For the text-containing cell, return its midpoint in (X, Y) coordinate format. 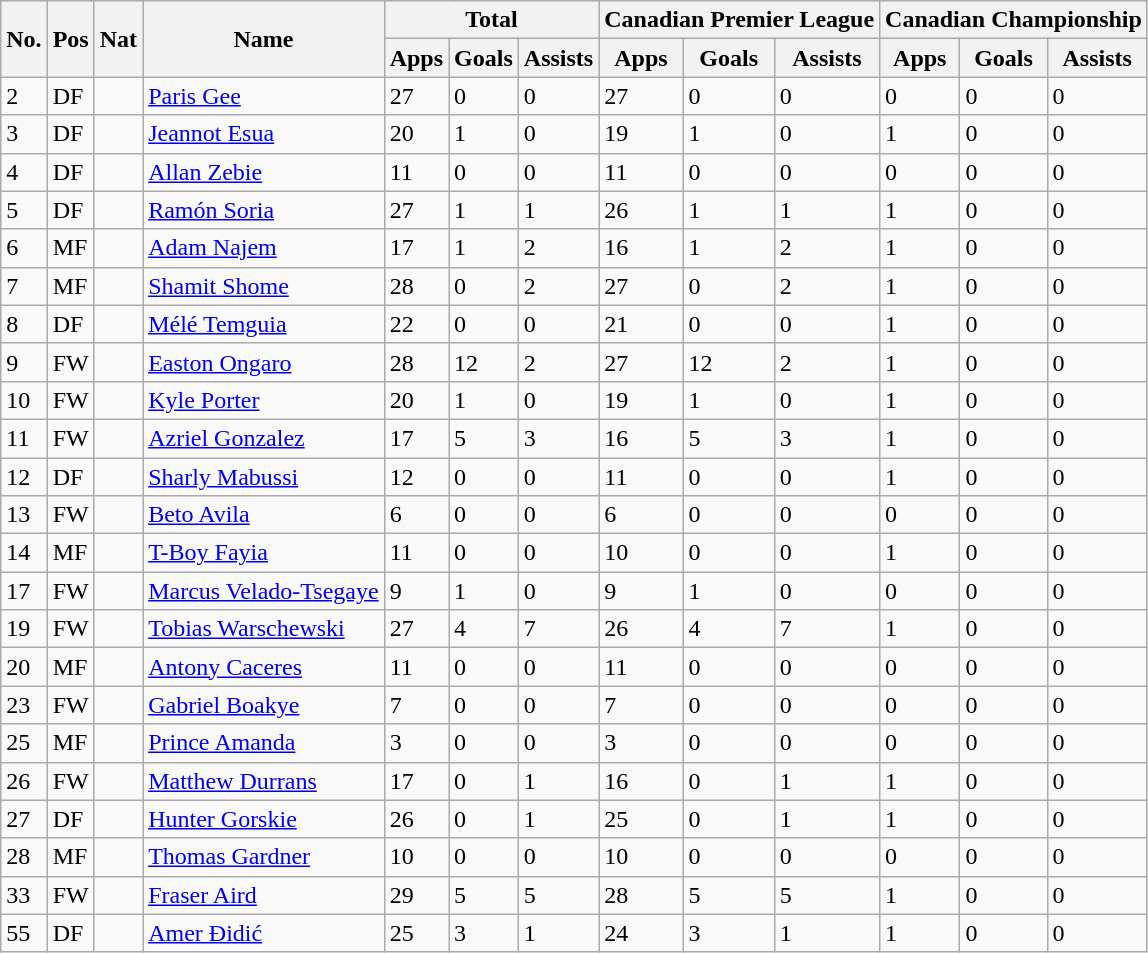
Thomas Gardner (264, 857)
Azriel Gonzalez (264, 438)
14 (24, 553)
23 (24, 705)
22 (416, 324)
8 (24, 324)
Antony Caceres (264, 667)
T-Boy Fayia (264, 553)
Jeannot Esua (264, 134)
Ramón Soria (264, 210)
55 (24, 933)
Mélé Temguia (264, 324)
29 (416, 895)
Tobias Warschewski (264, 629)
24 (641, 933)
Kyle Porter (264, 400)
Gabriel Boakye (264, 705)
Pos (70, 39)
33 (24, 895)
No. (24, 39)
Nat (118, 39)
Beto Avila (264, 515)
Canadian Premier League (740, 20)
Total (492, 20)
Paris Gee (264, 96)
Sharly Mabussi (264, 477)
Prince Amanda (264, 743)
Fraser Aird (264, 895)
Shamit Shome (264, 286)
Hunter Gorskie (264, 819)
Easton Ongaro (264, 362)
Canadian Championship (1014, 20)
Matthew Durrans (264, 781)
Allan Zebie (264, 172)
Marcus Velado-Tsegaye (264, 591)
Adam Najem (264, 248)
Name (264, 39)
Amer Đidić (264, 933)
13 (24, 515)
21 (641, 324)
